Pinpoint the cell where the given text exists, returning its [X, Y] midpoint coordinate. 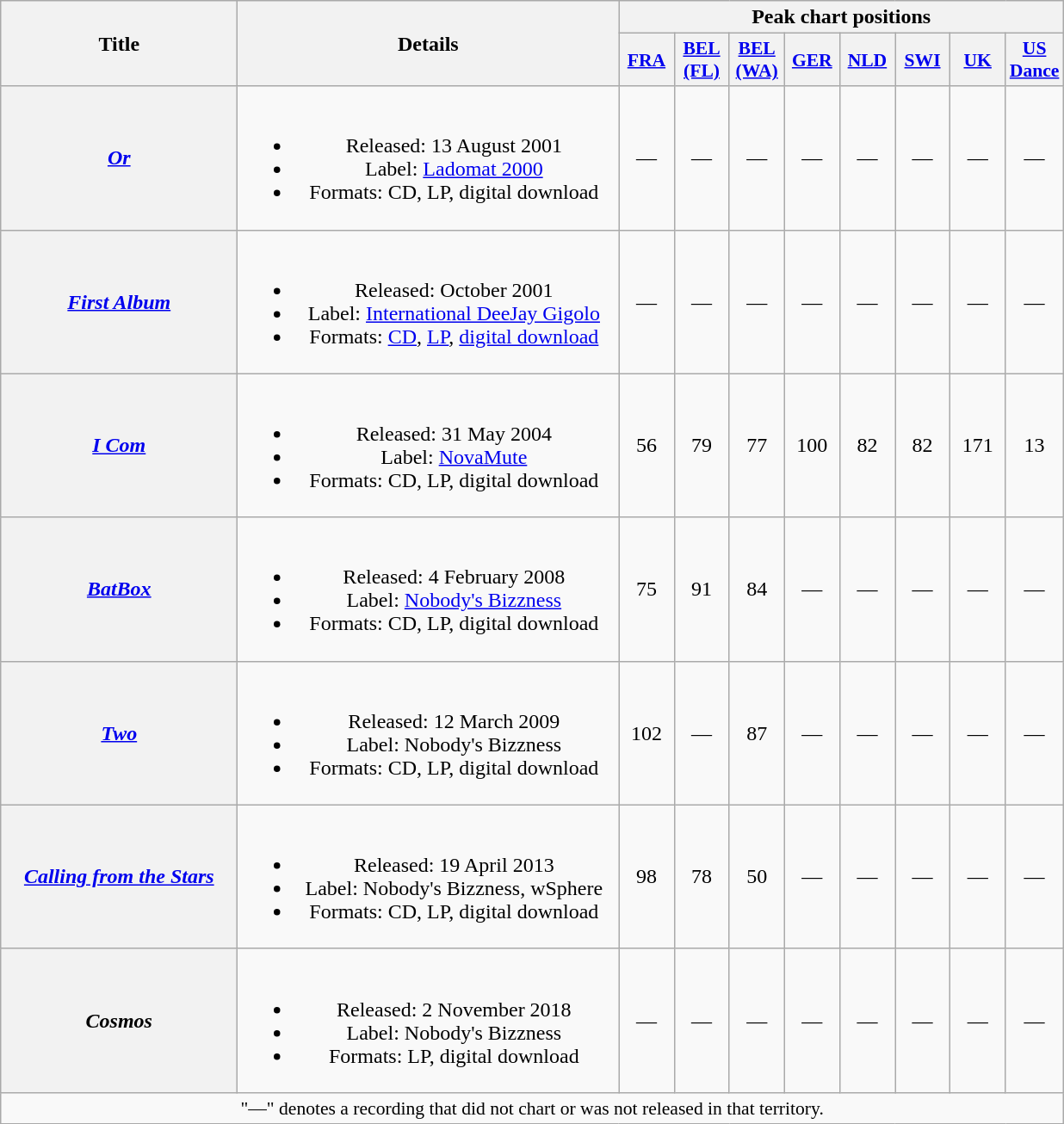
Two [119, 733]
Released: October 2001Label: International DeeJay GigoloFormats: CD, LP, digital download [429, 301]
78 [702, 876]
GER [812, 60]
UK [978, 60]
50 [757, 876]
Cosmos [119, 1021]
I Com [119, 446]
BEL(FL) [702, 60]
102 [646, 733]
BEL(WA) [757, 60]
Details [429, 43]
79 [702, 446]
NLD [867, 60]
Title [119, 43]
87 [757, 733]
98 [646, 876]
BatBox [119, 589]
Or [119, 158]
171 [978, 446]
Released: 31 May 2004Label: NovaMuteFormats: CD, LP, digital download [429, 446]
FRA [646, 60]
Released: 13 August 2001Label: Ladomat 2000Formats: CD, LP, digital download [429, 158]
56 [646, 446]
100 [812, 446]
USDance [1035, 60]
13 [1035, 446]
84 [757, 589]
91 [702, 589]
77 [757, 446]
Calling from the Stars [119, 876]
Released: 19 April 2013Label: Nobody's Bizzness, wSphereFormats: CD, LP, digital download [429, 876]
First Album [119, 301]
Released: 12 March 2009Label: Nobody's BizznessFormats: CD, LP, digital download [429, 733]
Released: 4 February 2008Label: Nobody's BizznessFormats: CD, LP, digital download [429, 589]
75 [646, 589]
Released: 2 November 2018Label: Nobody's BizznessFormats: LP, digital download [429, 1021]
"—" denotes a recording that did not chart or was not released in that territory. [532, 1108]
SWI [923, 60]
Peak chart positions [842, 17]
